Scan for the cell matching the given text and deliver its [X, Y] coordinate at center. 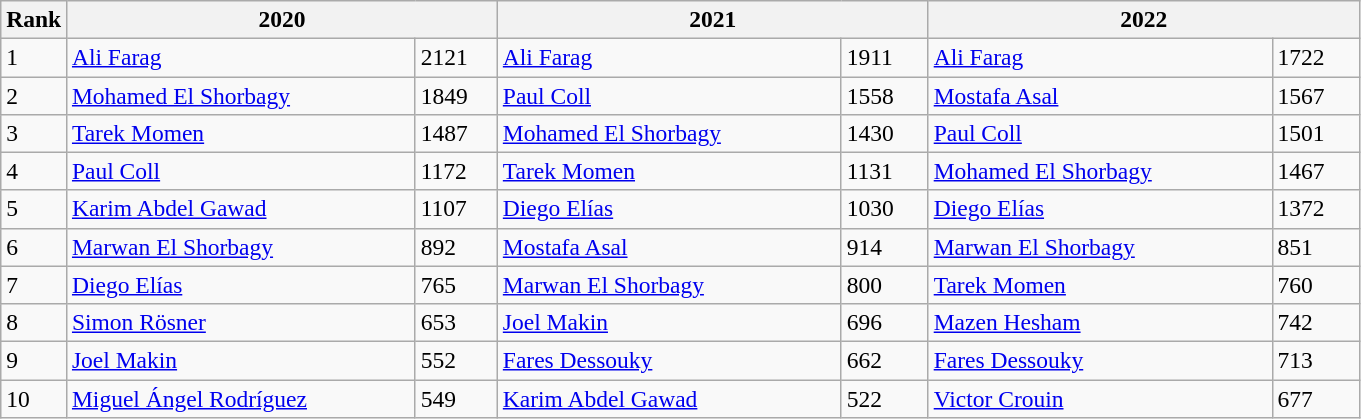
851 [1316, 247]
549 [456, 398]
760 [1316, 285]
Victor Crouin [1100, 398]
2121 [456, 57]
9 [34, 360]
2022 [1144, 19]
3 [34, 133]
1430 [884, 133]
1131 [884, 171]
653 [456, 322]
1487 [456, 133]
1030 [884, 209]
552 [456, 360]
10 [34, 398]
914 [884, 247]
1372 [1316, 209]
1107 [456, 209]
Miguel Ángel Rodríguez [242, 398]
5 [34, 209]
7 [34, 285]
6 [34, 247]
892 [456, 247]
1849 [456, 95]
1501 [1316, 133]
742 [1316, 322]
800 [884, 285]
696 [884, 322]
765 [456, 285]
2 [34, 95]
4 [34, 171]
662 [884, 360]
713 [1316, 360]
Rank [34, 19]
522 [884, 398]
1172 [456, 171]
1 [34, 57]
1558 [884, 95]
1911 [884, 57]
1567 [1316, 95]
Mazen Hesham [1100, 322]
1467 [1316, 171]
677 [1316, 398]
2021 [712, 19]
Simon Rösner [242, 322]
8 [34, 322]
2020 [282, 19]
1722 [1316, 57]
